Find where the given text appears and provide that cell's center as (x, y) coordinate. 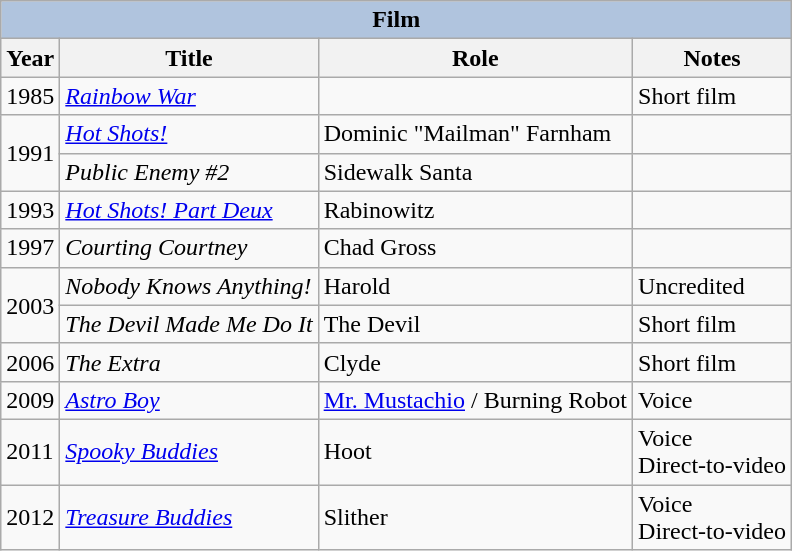
2006 (30, 362)
Public Enemy #2 (189, 172)
The Devil Made Me Do It (189, 324)
Mr. Mustachio / Burning Robot (475, 400)
Hoot (475, 452)
2011 (30, 452)
Spooky Buddies (189, 452)
Courting Courtney (189, 248)
Dominic "Mailman" Farnham (475, 134)
2009 (30, 400)
The Extra (189, 362)
Treasure Buddies (189, 516)
1993 (30, 210)
Astro Boy (189, 400)
1985 (30, 96)
1997 (30, 248)
Hot Shots! Part Deux (189, 210)
2003 (30, 305)
Harold (475, 286)
Sidewalk Santa (475, 172)
Year (30, 58)
Uncredited (712, 286)
Voice (712, 400)
Role (475, 58)
Film (396, 20)
Notes (712, 58)
2012 (30, 516)
The Devil (475, 324)
Slither (475, 516)
Title (189, 58)
Rabinowitz (475, 210)
Chad Gross (475, 248)
1991 (30, 153)
Hot Shots! (189, 134)
Nobody Knows Anything! (189, 286)
Clyde (475, 362)
Rainbow War (189, 96)
